Output the (X, Y) coordinate of the center of the cell containing the given text.  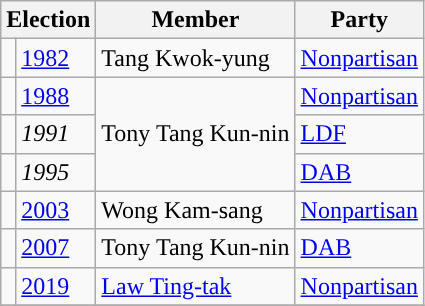
LDF (359, 134)
Law Ting-tak (196, 286)
2007 (56, 248)
Election (48, 20)
2019 (56, 286)
1991 (56, 134)
1995 (56, 172)
Wong Kam-sang (196, 210)
2003 (56, 210)
Tang Kwok-yung (196, 58)
Party (359, 20)
1982 (56, 58)
1988 (56, 96)
Member (196, 20)
